Locate the cell with the specified text and output its [x, y] center coordinate. 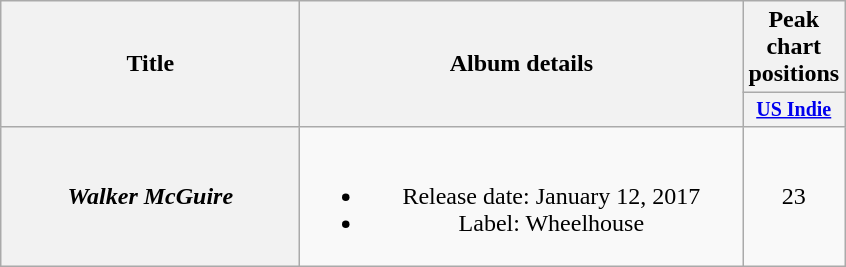
US Indie [794, 110]
Release date: January 12, 2017Label: Wheelhouse [522, 196]
Walker McGuire [150, 196]
Peak chartpositions [794, 47]
Album details [522, 64]
Title [150, 64]
23 [794, 196]
